Return [x, y] of the center of cell containing provided text 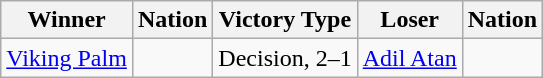
Viking Palm [67, 58]
Adil Atan [410, 58]
Decision, 2–1 [285, 58]
Loser [410, 20]
Victory Type [285, 20]
Winner [67, 20]
